Extract the [x, y] coordinate from the center of the cell holding the provided text.  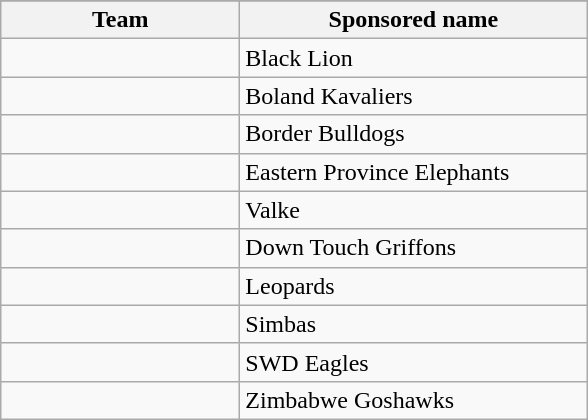
Valke [414, 210]
Zimbabwe Goshawks [414, 400]
Border Bulldogs [414, 134]
Black Lion [414, 58]
Simbas [414, 324]
Team [120, 20]
SWD Eagles [414, 362]
Boland Kavaliers [414, 96]
Leopards [414, 286]
Down Touch Griffons [414, 248]
Sponsored name [414, 20]
Eastern Province Elephants [414, 172]
